Pinpoint the cell where the given text exists, returning its [X, Y] midpoint coordinate. 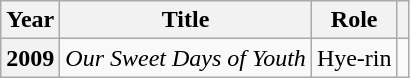
Our Sweet Days of Youth [186, 58]
Year [30, 20]
Role [354, 20]
2009 [30, 58]
Title [186, 20]
Hye-rin [354, 58]
